Provide the [x, y] coordinate of the cell's center where the given text is located.  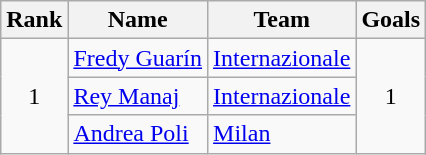
Milan [282, 134]
Team [282, 20]
Fredy Guarín [138, 58]
Goals [391, 20]
Name [138, 20]
Rank [34, 20]
Rey Manaj [138, 96]
Andrea Poli [138, 134]
